Identify which cell holds the provided text, then report its (X, Y) central coordinate. 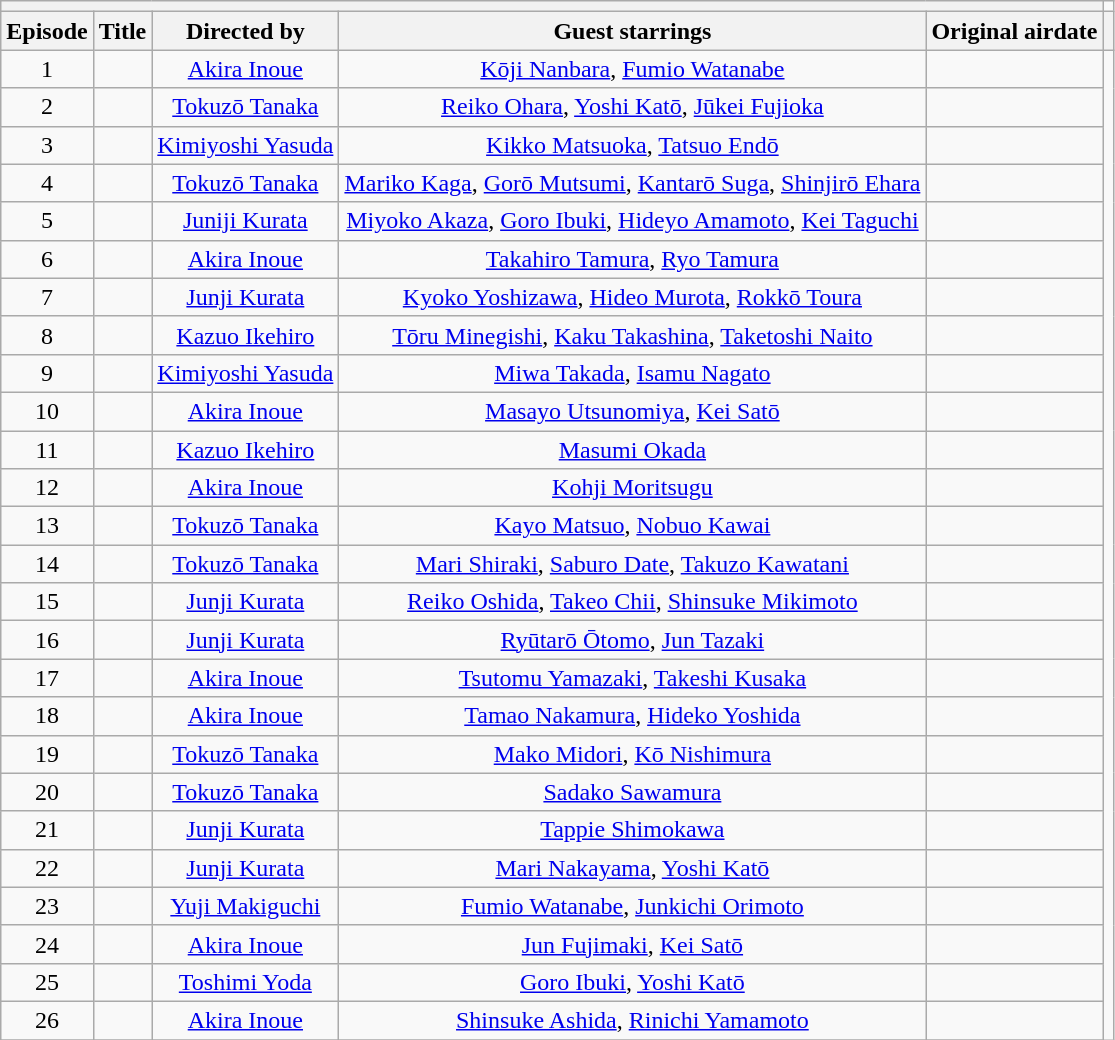
Original airdate (1014, 31)
Miyoko Akaza, Goro Ibuki, Hideyo Amamoto, Kei Taguchi (632, 221)
Juniji Kurata (246, 221)
Kohji Moritsugu (632, 488)
Yuji Makiguchi (246, 906)
12 (47, 488)
Kyoko Yoshizawa, Hideo Murota, Rokkō Toura (632, 297)
Mari Nakayama, Yoshi Katō (632, 868)
7 (47, 297)
16 (47, 640)
Mari Shiraki, Saburo Date, Takuzo Kawatani (632, 564)
Episode (47, 31)
Tōru Minegishi, Kaku Takashina, Taketoshi Naito (632, 335)
Kikko Matsuoka, Tatsuo Endō (632, 145)
Reiko Ohara, Yoshi Katō, Jūkei Fujioka (632, 107)
3 (47, 145)
Tamao Nakamura, Hideko Yoshida (632, 716)
Mariko Kaga, Gorō Mutsumi, Kantarō Suga, Shinjirō Ehara (632, 183)
Shinsuke Ashida, Rinichi Yamamoto (632, 1020)
14 (47, 564)
Kayo Matsuo, Nobuo Kawai (632, 526)
Guest starrings (632, 31)
10 (47, 411)
11 (47, 449)
19 (47, 754)
1 (47, 69)
Goro Ibuki, Yoshi Katō (632, 982)
25 (47, 982)
Directed by (246, 31)
Tsutomu Yamazaki, Takeshi Kusaka (632, 678)
22 (47, 868)
Tappie Shimokawa (632, 830)
13 (47, 526)
21 (47, 830)
Title (122, 31)
26 (47, 1020)
6 (47, 259)
20 (47, 792)
Kōji Nanbara, Fumio Watanabe (632, 69)
Ryūtarō Ōtomo, Jun Tazaki (632, 640)
Mako Midori, Kō Nishimura (632, 754)
Sadako Sawamura (632, 792)
23 (47, 906)
24 (47, 944)
Masayo Utsunomiya, Kei Satō (632, 411)
Fumio Watanabe, Junkichi Orimoto (632, 906)
4 (47, 183)
Masumi Okada (632, 449)
Miwa Takada, Isamu Nagato (632, 373)
Takahiro Tamura, Ryo Tamura (632, 259)
Jun Fujimaki, Kei Satō (632, 944)
Reiko Oshida, Takeo Chii, Shinsuke Mikimoto (632, 602)
8 (47, 335)
Toshimi Yoda (246, 982)
15 (47, 602)
2 (47, 107)
17 (47, 678)
18 (47, 716)
9 (47, 373)
5 (47, 221)
